From the cell containing the given text, extract its center point as [X, Y] coordinate. 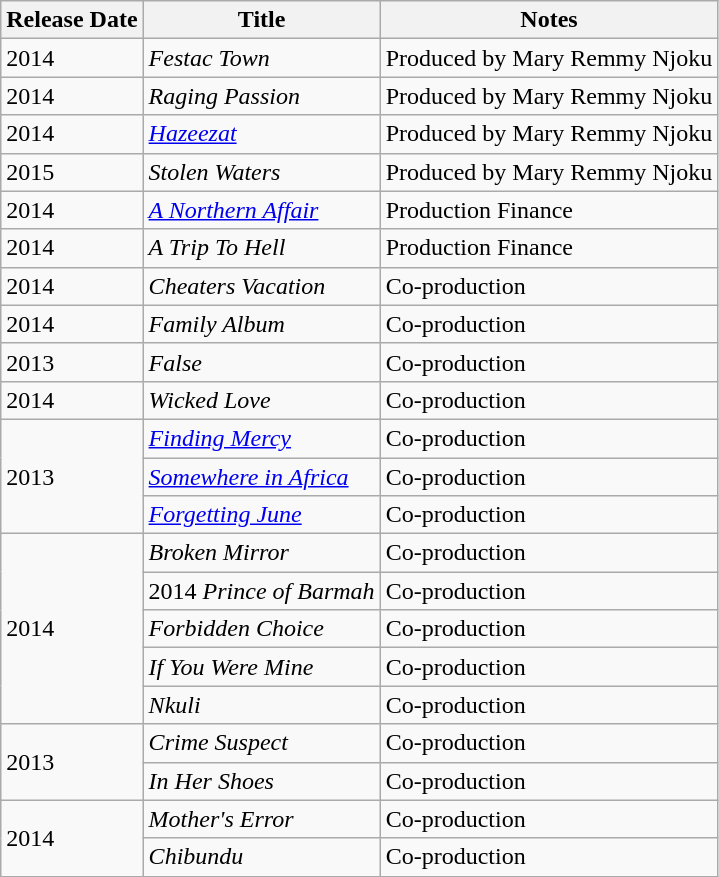
2015 [72, 172]
A Northern Affair [262, 210]
Raging Passion [262, 96]
Release Date [72, 20]
A Trip To Hell [262, 248]
False [262, 362]
Hazeezat [262, 134]
Family Album [262, 324]
Somewhere in Africa [262, 477]
Finding Mercy [262, 438]
Mother's Error [262, 819]
Festac Town [262, 58]
Stolen Waters [262, 172]
Forgetting June [262, 515]
If You Were Mine [262, 667]
In Her Shoes [262, 781]
2014 Prince of Barmah [262, 591]
Crime Suspect [262, 743]
Title [262, 20]
Chibundu [262, 857]
Notes [549, 20]
Cheaters Vacation [262, 286]
Broken Mirror [262, 553]
Nkuli [262, 705]
Wicked Love [262, 400]
Forbidden Choice [262, 629]
